Find where the given text appears and provide that cell's center as [x, y] coordinate. 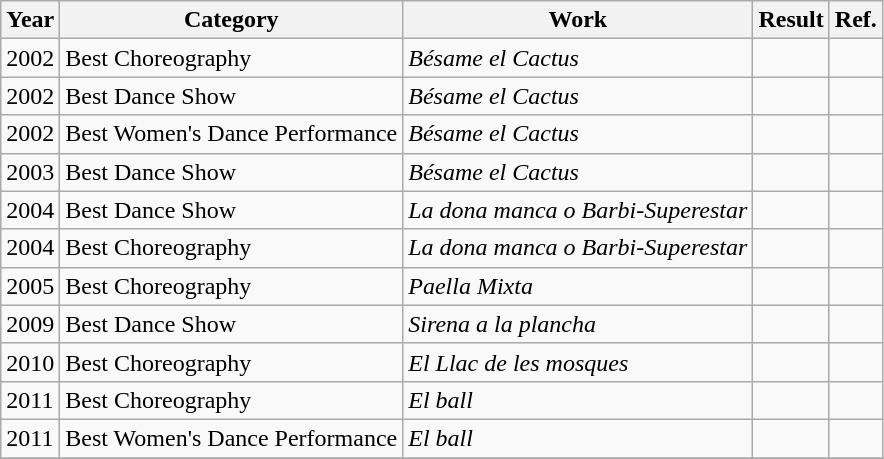
Work [578, 20]
2009 [30, 324]
Category [232, 20]
Paella Mixta [578, 286]
2003 [30, 172]
Ref. [856, 20]
2010 [30, 362]
Result [791, 20]
Sirena a la plancha [578, 324]
Year [30, 20]
El Llac de les mosques [578, 362]
2005 [30, 286]
